Detect which cell encompasses the target text, then output its [X, Y] center coordinate. 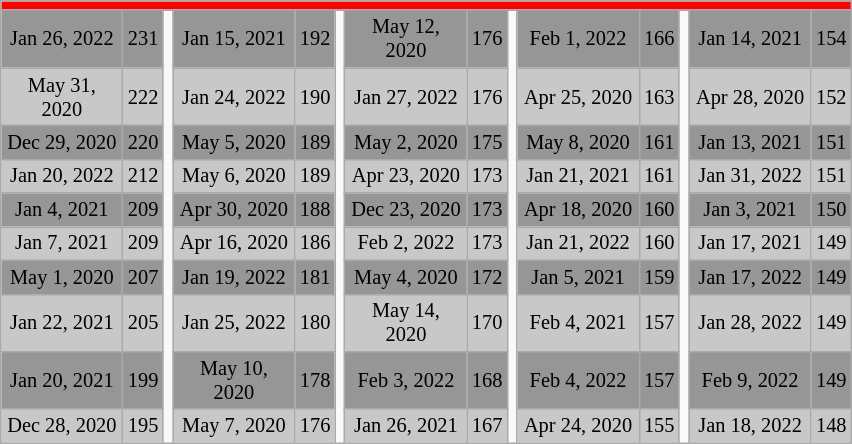
May 10, 2020 [234, 380]
Jan 4, 2021 [62, 210]
192 [315, 39]
180 [315, 323]
212 [143, 176]
May 6, 2020 [234, 176]
172 [487, 277]
Jan 14, 2021 [750, 39]
163 [659, 97]
181 [315, 277]
205 [143, 323]
Jan 18, 2022 [750, 426]
Jan 20, 2022 [62, 176]
154 [831, 39]
175 [487, 142]
May 7, 2020 [234, 426]
155 [659, 426]
168 [487, 380]
Apr 18, 2020 [578, 210]
May 1, 2020 [62, 277]
220 [143, 142]
159 [659, 277]
148 [831, 426]
186 [315, 243]
Apr 16, 2020 [234, 243]
Jan 15, 2021 [234, 39]
May 2, 2020 [406, 142]
Feb 1, 2022 [578, 39]
May 14, 2020 [406, 323]
Apr 30, 2020 [234, 210]
178 [315, 380]
Feb 4, 2022 [578, 380]
167 [487, 426]
222 [143, 97]
Apr 24, 2020 [578, 426]
Apr 28, 2020 [750, 97]
Dec 28, 2020 [62, 426]
Jan 20, 2021 [62, 380]
Jan 5, 2021 [578, 277]
Jan 21, 2021 [578, 176]
Jan 31, 2022 [750, 176]
Jan 26, 2021 [406, 426]
Jan 3, 2021 [750, 210]
Jan 24, 2022 [234, 97]
Feb 2, 2022 [406, 243]
Jan 19, 2022 [234, 277]
Jan 7, 2021 [62, 243]
Jan 25, 2022 [234, 323]
May 5, 2020 [234, 142]
199 [143, 380]
May 31, 2020 [62, 97]
Jan 22, 2021 [62, 323]
Feb 9, 2022 [750, 380]
170 [487, 323]
Jan 17, 2022 [750, 277]
190 [315, 97]
152 [831, 97]
207 [143, 277]
Jan 28, 2022 [750, 323]
195 [143, 426]
Feb 4, 2021 [578, 323]
Feb 3, 2022 [406, 380]
Apr 25, 2020 [578, 97]
Dec 29, 2020 [62, 142]
Dec 23, 2020 [406, 210]
Jan 26, 2022 [62, 39]
May 8, 2020 [578, 142]
Jan 21, 2022 [578, 243]
Jan 13, 2021 [750, 142]
Apr 23, 2020 [406, 176]
166 [659, 39]
Jan 17, 2021 [750, 243]
May 12, 2020 [406, 39]
May 4, 2020 [406, 277]
Jan 27, 2022 [406, 97]
188 [315, 210]
150 [831, 210]
231 [143, 39]
